Return (x, y) of the center of cell containing provided text 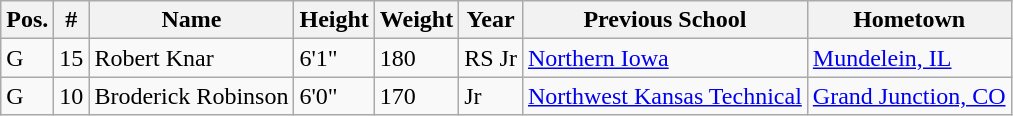
Jr (491, 96)
Pos. (28, 20)
180 (416, 58)
Weight (416, 20)
RS Jr (491, 58)
Broderick Robinson (192, 96)
Northwest Kansas Technical (664, 96)
# (72, 20)
Robert Knar (192, 58)
Height (334, 20)
170 (416, 96)
Grand Junction, CO (909, 96)
Mundelein, IL (909, 58)
6'0" (334, 96)
Year (491, 20)
Hometown (909, 20)
10 (72, 96)
Name (192, 20)
15 (72, 58)
6'1" (334, 58)
Northern Iowa (664, 58)
Previous School (664, 20)
